From the cell containing the given text, extract its center point as [X, Y] coordinate. 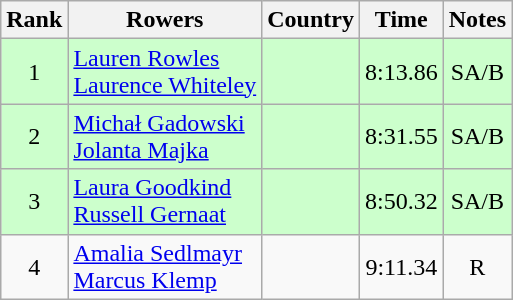
Rank [34, 20]
Lauren RowlesLaurence Whiteley [165, 72]
9:11.34 [401, 266]
2 [34, 136]
Amalia SedlmayrMarcus Klemp [165, 266]
R [477, 266]
Laura GoodkindRussell Gernaat [165, 202]
Michał GadowskiJolanta Majka [165, 136]
3 [34, 202]
8:13.86 [401, 72]
Country [311, 20]
Notes [477, 20]
4 [34, 266]
8:31.55 [401, 136]
Rowers [165, 20]
Time [401, 20]
8:50.32 [401, 202]
1 [34, 72]
